Return the (x, y) coordinate for the center point of the cell that contains the specified text.  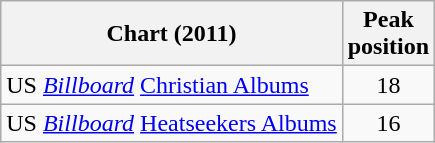
US Billboard Heatseekers Albums (172, 123)
16 (388, 123)
Chart (2011) (172, 34)
18 (388, 85)
US Billboard Christian Albums (172, 85)
Peakposition (388, 34)
